Capture the cell that displays the provided text and extract its [x, y] central coordinate. 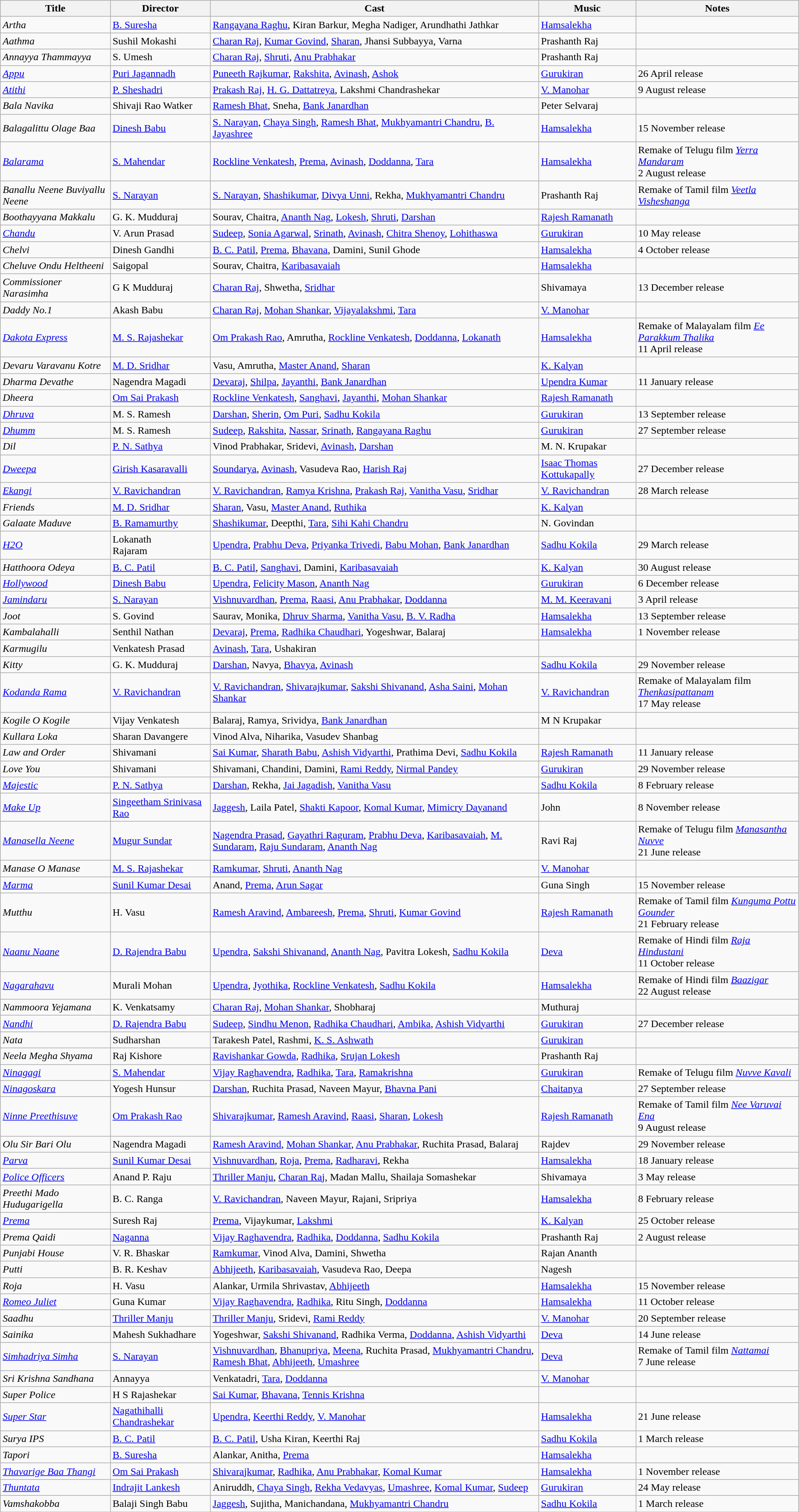
8 November release [717, 807]
Sudeep, Rakshita, Nassar, Srinath, Rangayana Raghu [375, 430]
Surya IPS [55, 1439]
Om Prakash Rao [160, 1116]
Ravishankar Gowda, Radhika, Srujan Lokesh [375, 1056]
Dhruva [55, 414]
M N Krupakar [587, 720]
Naanu Naane [55, 952]
Remake of Telugu film Manasantha Nuvve 21 June release [717, 841]
Thuntata [55, 1487]
Preethi Mado Hudugarigella [55, 1199]
Prakash Raj, H. G. Dattatreya, Lakshmi Chandrashekar [375, 90]
G K Mudduraj [160, 288]
Saigopal [160, 266]
Rajdev [587, 1144]
B. Ramamurthy [160, 523]
Shivaji Rao Watker [160, 106]
Annayya [160, 1378]
Remake of Malayalam film Ee Parakkum Thalika 11 April release [717, 338]
Isaac Thomas Kottukapally [587, 469]
Mutthu [55, 913]
Remake of Malayalam film Thenkasipattanam 17 May release [717, 692]
Majestic [55, 785]
S. Umesh [160, 57]
Cast [375, 9]
Remake of Tamil film Veetla Visheshanga [717, 195]
V. R. Bhaskar [160, 1253]
Aathma [55, 41]
Dheera [55, 398]
Simhadriya Simha [55, 1357]
M. N. Krupakar [587, 447]
13 December release [717, 288]
Om Prakash Rao, Amrutha, Rockline Venkatesh, Doddanna, Lokanath [375, 338]
Anand P. Raju [160, 1176]
Yogesh Hunsur [160, 1089]
Love You [55, 769]
Dharma Devathe [55, 382]
Ramkumar, Vinod Alva, Damini, Shwetha [375, 1253]
Kitty [55, 665]
Vishnuvardhan, Bhanupriya, Meena, Ruchita Prasad, Mukhyamantri Chandru, Ramesh Bhat, Abhijeeth, Umashree [375, 1357]
Upendra, Jyothika, Rockline Venkatesh, Sadhu Kokila [375, 985]
Putti [55, 1270]
11 October release [717, 1302]
Rangayana Raghu, Kiran Barkur, Megha Nadiger, Arundhathi Jathkar [375, 25]
Senthil Nathan [160, 632]
Indrajit Lankesh [160, 1487]
Dil [55, 447]
Dinesh Gandhi [160, 250]
Sharan, Vasu, Master Anand, Ruthika [375, 507]
Venkatesh Prasad [160, 648]
Nagesh [587, 1270]
Rockline Venkatesh, Prema, Avinash, Doddanna, Tara [375, 161]
Charan Raj, Shruti, Anu Prabhakar [375, 57]
Puri Jagannadh [160, 73]
Darshan, Navya, Bhavya, Avinash [375, 665]
Chaitanya [587, 1089]
Devaraj, Shilpa, Jayanthi, Bank Janardhan [375, 382]
Dweepa [55, 469]
Mahesh Sukhadhare [160, 1334]
Sushil Mokashi [160, 41]
Nagendra Prasad, Gayathri Raguram, Prabhu Deva, Karibasavaiah, M. Sundaram, Raju Sundaram, Ananth Nag [375, 841]
Vijay Raghavendra, Radhika, Doddanna, Sadhu Kokila [375, 1237]
P. Sheshadri [160, 90]
Guna Singh [587, 885]
21 June release [717, 1416]
Vamshakobba [55, 1503]
V. Ravichandran, Naveen Mayur, Rajani, Sripriya [375, 1199]
N. Govindan [587, 523]
Prema Qaidi [55, 1237]
Hollywood [55, 584]
Raj Kishore [160, 1056]
Kullara Loka [55, 736]
V. Arun Prasad [160, 233]
Super Police [55, 1395]
Daddy No.1 [55, 310]
B. C. Patil, Prema, Bhavana, Damini, Sunil Ghode [375, 250]
Romeo Juliet [55, 1302]
B. C. Patil, Sanghavi, Damini, Karibasavaiah [375, 567]
Hatthoora Odeya [55, 567]
Vijay Raghavendra, Radhika, Tara, Ramakrishna [375, 1072]
Avinash, Tara, Ushakiran [375, 648]
Alankar, Anitha, Prema [375, 1455]
Remake of Telugu film Yerra Mandaram 2 August release [717, 161]
Music [587, 9]
Ninagagi [55, 1072]
Vasu, Amrutha, Master Anand, Sharan [375, 365]
Remake of Hindi film Baazigar 22 August release [717, 985]
Upendra, Felicity Mason, Ananth Nag [375, 584]
Punjabi House [55, 1253]
Upendra, Sakshi Shivanand, Ananth Nag, Pavitra Lokesh, Sadhu Kokila [375, 952]
Make Up [55, 807]
Kambalahalli [55, 632]
Charan Raj, Kumar Govind, Sharan, Jhansi Subbayya, Varna [375, 41]
Annayya Thammayya [55, 57]
B. C. Ranga [160, 1199]
Rockline Venkatesh, Sanghavi, Jayanthi, Mohan Shankar [375, 398]
Balagalittu Olage Baa [55, 128]
Bala Navika [55, 106]
Nagathihalli Chandrashekar [160, 1416]
6 December release [717, 584]
Chandu [55, 233]
Aniruddh, Chaya Singh, Rekha Vedavyas, Umashree, Komal Kumar, Sudeep [375, 1487]
Devaraj, Prema, Radhika Chaudhari, Yogeshwar, Balaraj [375, 632]
Galaate Maduve [55, 523]
Sudeep, Sindhu Menon, Radhika Chaudhari, Ambika, Ashish Vidyarthi [375, 1024]
18 January release [717, 1160]
Darshan, Rekha, Jai Jagadish, Vanitha Vasu [375, 785]
Manasella Neene [55, 841]
Saurav, Monika, Dhruv Sharma, Vanitha Vasu, B. V. Radha [375, 616]
3 April release [717, 600]
Ninagoskara [55, 1089]
Remake of Tamil film Nee Varuvai Ena 9 August release [717, 1116]
Vinod Alva, Niharika, Vasudev Shanbag [375, 736]
Suresh Raj [160, 1220]
Guna Kumar [160, 1302]
Law and Order [55, 753]
S. Narayan, Shashikumar, Divya Unni, Rekha, Mukhyamantri Chandru [375, 195]
Sudeep, Sonia Agarwal, Srinath, Avinash, Chitra Shenoy, Lohithaswa [375, 233]
Ramesh Aravind, Mohan Shankar, Anu Prabhakar, Ruchita Prasad, Balaraj [375, 1144]
Chelvi [55, 250]
Manase O Manase [55, 868]
Olu Sir Bari Olu [55, 1144]
Thriller Manju [160, 1318]
Cheluve Ondu Heltheeni [55, 266]
Remake of Tamil film Nattamai 7 June release [717, 1357]
Balaraj, Ramya, Srividya, Bank Janardhan [375, 720]
V. Ravichandran, Ramya Krishna, Prakash Raj, Vanitha Vasu, Sridhar [375, 490]
4 October release [717, 250]
Balarama [55, 161]
Appu [55, 73]
Ramesh Bhat, Sneha, Bank Janardhan [375, 106]
Lokanath Rajaram [160, 545]
Shivarajkumar, Radhika, Anu Prabhakar, Komal Kumar [375, 1471]
Yogeshwar, Sakshi Shivanand, Radhika Verma, Doddanna, Ashish Vidyarthi [375, 1334]
Naganna [160, 1237]
Roja [55, 1286]
Title [55, 9]
Vinod Prabhakar, Sridevi, Avinash, Darshan [375, 447]
Soundarya, Avinash, Vasudeva Rao, Harish Raj [375, 469]
Marma [55, 885]
K. Venkatsamy [160, 1007]
Friends [55, 507]
Karmugilu [55, 648]
Thriller Manju, Charan Raj, Madan Mallu, Shailaja Somashekar [375, 1176]
S. Govind [160, 616]
H2O [55, 545]
Upendra, Keerthi Reddy, V. Manohar [375, 1416]
H S Rajashekar [160, 1395]
Anand, Prema, Arun Sagar [375, 885]
S. Narayan, Chaya Singh, Ramesh Bhat, Mukhyamantri Chandru, B. Jayashree [375, 128]
Boothayyana Makkalu [55, 217]
Prema, Vijaykumar, Lakshmi [375, 1220]
Sri Krishna Sandhana [55, 1378]
3 May release [717, 1176]
Peter Selvaraj [587, 106]
Shivarajkumar, Ramesh Aravind, Raasi, Sharan, Lokesh [375, 1116]
Nagarahavu [55, 985]
Police Officers [55, 1176]
B. C. Patil, Usha Kiran, Keerthi Raj [375, 1439]
Kogile O Kogile [55, 720]
Prema [55, 1220]
25 October release [717, 1220]
Murali Mohan [160, 985]
Thavarige Baa Thangi [55, 1471]
Dakota Express [55, 338]
Sudharshan [160, 1040]
Charan Raj, Mohan Shankar, Shobharaj [375, 1007]
Mugur Sundar [160, 841]
John [587, 807]
Remake of Hindi film Raja Hindustani 11 October release [717, 952]
Jaggesh, Laila Patel, Shakti Kapoor, Komal Kumar, Mimicry Dayanand [375, 807]
26 April release [717, 73]
Sharan Davangere [160, 736]
Super Star [55, 1416]
M. M. Keeravani [587, 600]
Parva [55, 1160]
Muthuraj [587, 1007]
Vijay Raghavendra, Radhika, Ritu Singh, Doddanna [375, 1302]
Ramesh Aravind, Ambareesh, Prema, Shruti, Kumar Govind [375, 913]
29 March release [717, 545]
28 March release [717, 490]
Sai Kumar, Bhavana, Tennis Krishna [375, 1395]
Remake of Telugu film Nuvve Kavali [717, 1072]
Shashikumar, Deepthi, Tara, Sihi Kahi Chandru [375, 523]
9 August release [717, 90]
14 June release [717, 1334]
Dhumm [55, 430]
Sourav, Chaitra, Karibasavaiah [375, 266]
Puneeth Rajkumar, Rakshita, Avinash, Ashok [375, 73]
Ekangi [55, 490]
Nandhi [55, 1024]
20 September release [717, 1318]
Artha [55, 25]
Girish Kasaravalli [160, 469]
Vishnuvardhan, Prema, Raasi, Anu Prabhakar, Doddanna [375, 600]
Sainika [55, 1334]
Saadhu [55, 1318]
Upendra Kumar [587, 382]
Shivamani, Chandini, Damini, Rami Reddy, Nirmal Pandey [375, 769]
Charan Raj, Mohan Shankar, Vijayalakshmi, Tara [375, 310]
Sai Kumar, Sharath Babu, Ashish Vidyarthi, Prathima Devi, Sadhu Kokila [375, 753]
Singeetham Srinivasa Rao [160, 807]
Vijay Venkatesh [160, 720]
Ninne Preethisuve [55, 1116]
Abhijeeth, Karibasavaiah, Vasudeva Rao, Deepa [375, 1270]
B. R. Keshav [160, 1270]
Charan Raj, Shwetha, Sridhar [375, 288]
Nata [55, 1040]
Darshan, Sherin, Om Puri, Sadhu Kokila [375, 414]
Jamindaru [55, 600]
Tapori [55, 1455]
Atithi [55, 90]
Alankar, Urmila Shrivastav, Abhijeeth [375, 1286]
Vishnuvardhan, Roja, Prema, Radharavi, Rekha [375, 1160]
Banallu Neene Buviyallu Neene [55, 195]
Kodanda Rama [55, 692]
Director [160, 9]
Akash Babu [160, 310]
2 August release [717, 1237]
Venkatadri, Tara, Doddanna [375, 1378]
Joot [55, 616]
Nammoora Yejamana [55, 1007]
Remake of Tamil film Kunguma Pottu Gounder 21 February release [717, 913]
30 August release [717, 567]
Rajan Ananth [587, 1253]
Balaji Singh Babu [160, 1503]
24 May release [717, 1487]
Thriller Manju, Sridevi, Rami Reddy [375, 1318]
V. Ravichandran, Shivarajkumar, Sakshi Shivanand, Asha Saini, Mohan Shankar [375, 692]
Notes [717, 9]
Jaggesh, Sujitha, Manichandana, Mukhyamantri Chandru [375, 1503]
10 May release [717, 233]
Tarakesh Patel, Rashmi, K. S. Ashwath [375, 1040]
Ravi Raj [587, 841]
Darshan, Ruchita Prasad, Naveen Mayur, Bhavna Pani [375, 1089]
Commissioner Narasimha [55, 288]
Neela Megha Shyama [55, 1056]
Upendra, Prabhu Deva, Priyanka Trivedi, Babu Mohan, Bank Janardhan [375, 545]
Ramkumar, Shruti, Ananth Nag [375, 868]
Sourav, Chaitra, Ananth Nag, Lokesh, Shruti, Darshan [375, 217]
Devaru Varavanu Kotre [55, 365]
